Scan for the cell matching the given text and deliver its [x, y] coordinate at center. 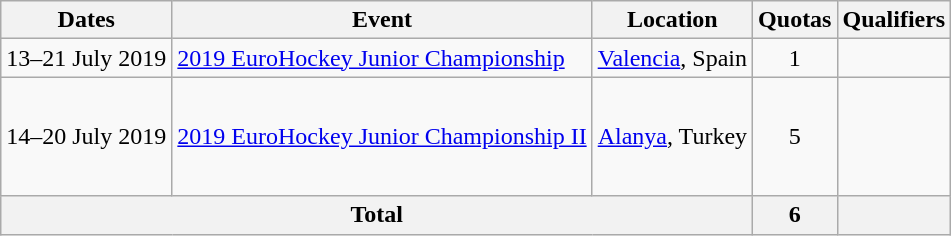
Dates [86, 20]
2019 EuroHockey Junior Championship II [382, 136]
1 [795, 58]
2019 EuroHockey Junior Championship [382, 58]
6 [795, 215]
Location [672, 20]
Valencia, Spain [672, 58]
14–20 July 2019 [86, 136]
5 [795, 136]
Quotas [795, 20]
Event [382, 20]
Total [377, 215]
Qualifiers [894, 20]
Alanya, Turkey [672, 136]
13–21 July 2019 [86, 58]
